Provide the [X, Y] coordinate of the cell's center where the given text is located.  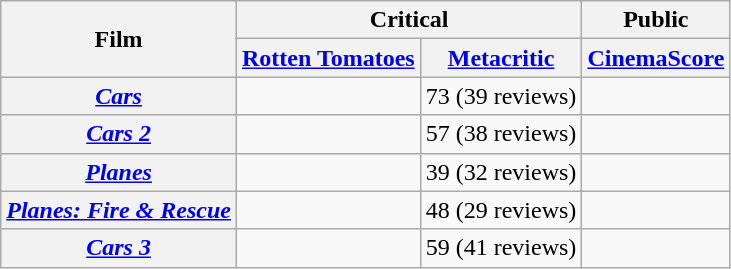
CinemaScore [656, 58]
Film [119, 39]
39 (32 reviews) [501, 172]
Metacritic [501, 58]
Planes [119, 172]
Cars [119, 96]
Cars 2 [119, 134]
Planes: Fire & Rescue [119, 210]
Cars 3 [119, 248]
57 (38 reviews) [501, 134]
73 (39 reviews) [501, 96]
48 (29 reviews) [501, 210]
59 (41 reviews) [501, 248]
Public [656, 20]
Rotten Tomatoes [328, 58]
Critical [408, 20]
